Return the (X, Y) coordinate for the center point of the cell that contains the specified text.  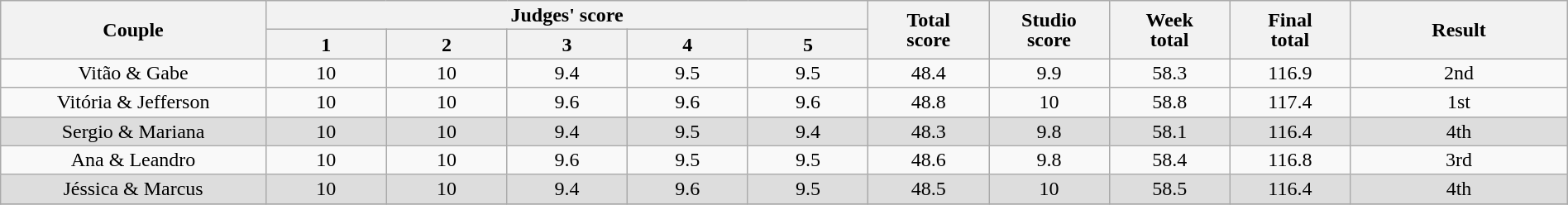
Jéssica & Marcus (134, 188)
48.8 (929, 102)
3rd (1459, 160)
48.3 (929, 131)
1 (326, 45)
Finaltotal (1290, 30)
48.5 (929, 188)
Ana & Leandro (134, 160)
Couple (134, 30)
Totalscore (929, 30)
48.4 (929, 73)
Vitão & Gabe (134, 73)
Studioscore (1049, 30)
Judges' score (567, 15)
5 (808, 45)
117.4 (1290, 102)
58.3 (1169, 73)
116.8 (1290, 160)
2nd (1459, 73)
58.1 (1169, 131)
Vitória & Jefferson (134, 102)
Result (1459, 30)
1st (1459, 102)
Weektotal (1169, 30)
9.9 (1049, 73)
3 (567, 45)
48.6 (929, 160)
4 (687, 45)
Sergio & Mariana (134, 131)
58.5 (1169, 188)
58.4 (1169, 160)
58.8 (1169, 102)
116.9 (1290, 73)
2 (447, 45)
